Capture the cell that displays the provided text and extract its (X, Y) central coordinate. 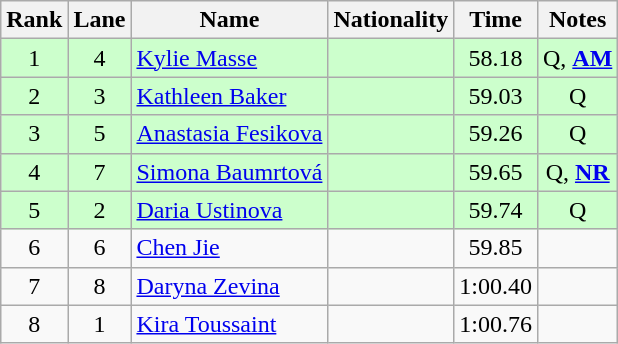
Q, AM (577, 58)
Daryna Zevina (230, 286)
Anastasia Fesikova (230, 134)
1:00.40 (496, 286)
Name (230, 20)
Simona Baumrtová (230, 172)
58.18 (496, 58)
Kathleen Baker (230, 96)
59.85 (496, 248)
Notes (577, 20)
Q, NR (577, 172)
59.26 (496, 134)
Lane (100, 20)
Kira Toussaint (230, 324)
59.65 (496, 172)
Rank (34, 20)
Daria Ustinova (230, 210)
1:00.76 (496, 324)
Time (496, 20)
Chen Jie (230, 248)
Nationality (391, 20)
59.03 (496, 96)
Kylie Masse (230, 58)
59.74 (496, 210)
